Detect which cell encompasses the target text, then output its (X, Y) center coordinate. 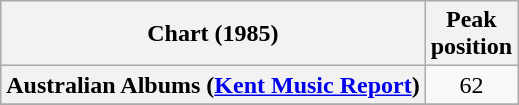
Chart (1985) (213, 34)
Peakposition (471, 34)
Australian Albums (Kent Music Report) (213, 85)
62 (471, 85)
